Return (x, y) of the center of cell containing provided text 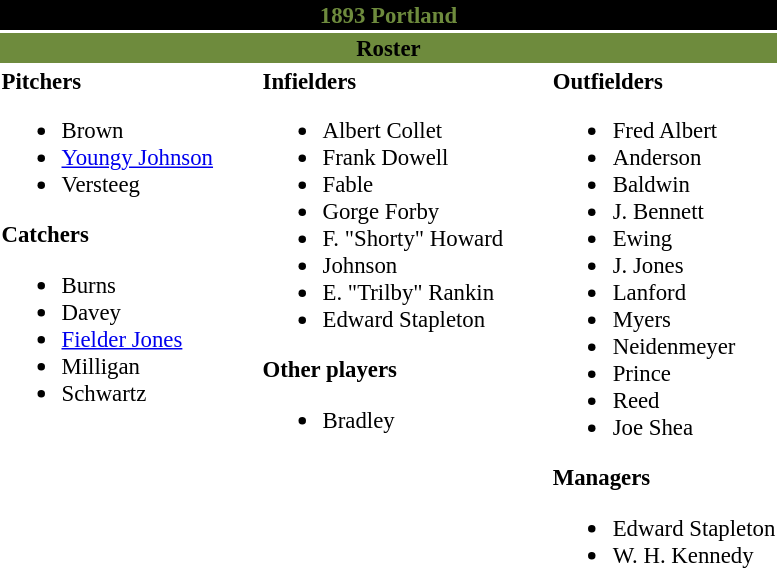
1893 Portland (388, 15)
Roster (388, 48)
